Extract the (x, y) coordinate from the center of the cell holding the provided text.  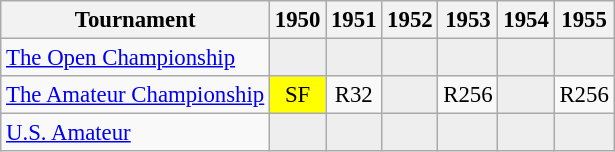
1952 (410, 20)
1954 (526, 20)
The Open Championship (136, 58)
U.S. Amateur (136, 133)
Tournament (136, 20)
1950 (298, 20)
R32 (354, 95)
SF (298, 95)
1955 (584, 20)
1951 (354, 20)
1953 (468, 20)
The Amateur Championship (136, 95)
